Output the [X, Y] coordinate of the center of the cell containing the given text.  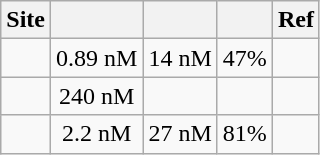
47% [244, 58]
14 nM [180, 58]
240 nM [96, 96]
2.2 nM [96, 134]
81% [244, 134]
27 nM [180, 134]
0.89 nM [96, 58]
Site [26, 20]
Ref [296, 20]
